Extract the [X, Y] coordinate from the center of the cell holding the provided text.  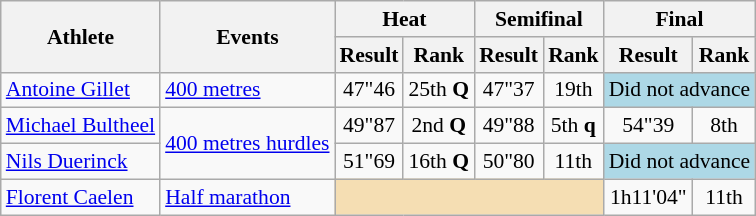
2nd Q [438, 126]
Nils Duerinck [80, 162]
19th [574, 90]
Events [247, 36]
5th q [574, 126]
Florent Caelen [80, 197]
Final [680, 19]
49"87 [370, 126]
54"39 [648, 126]
47"37 [508, 90]
16th Q [438, 162]
8th [724, 126]
49"88 [508, 126]
Half marathon [247, 197]
Athlete [80, 36]
Antoine Gillet [80, 90]
Heat [405, 19]
47"46 [370, 90]
400 metres hurdles [247, 144]
50"80 [508, 162]
Michael Bultheel [80, 126]
1h11'04" [648, 197]
400 metres [247, 90]
51"69 [370, 162]
Semifinal [538, 19]
25th Q [438, 90]
